Determine the [X, Y] coordinate at the center of the cell enclosing the given text.  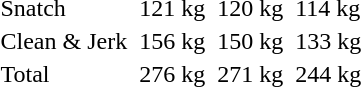
150 kg [250, 41]
156 kg [172, 41]
